Find where the given text appears and provide that cell's center as [x, y] coordinate. 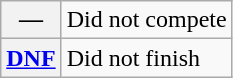
Did not compete [146, 20]
— [31, 20]
DNF [31, 58]
Did not finish [146, 58]
